Output the [X, Y] coordinate of the center of the cell containing the given text.  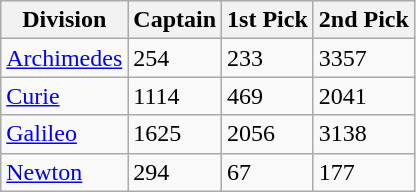
3357 [364, 58]
1625 [175, 134]
67 [268, 172]
233 [268, 58]
Captain [175, 20]
Division [64, 20]
3138 [364, 134]
2nd Pick [364, 20]
1st Pick [268, 20]
177 [364, 172]
469 [268, 96]
Galileo [64, 134]
1114 [175, 96]
Curie [64, 96]
Newton [64, 172]
2041 [364, 96]
254 [175, 58]
Archimedes [64, 58]
294 [175, 172]
2056 [268, 134]
